Return (X, Y) of the center of cell containing provided text 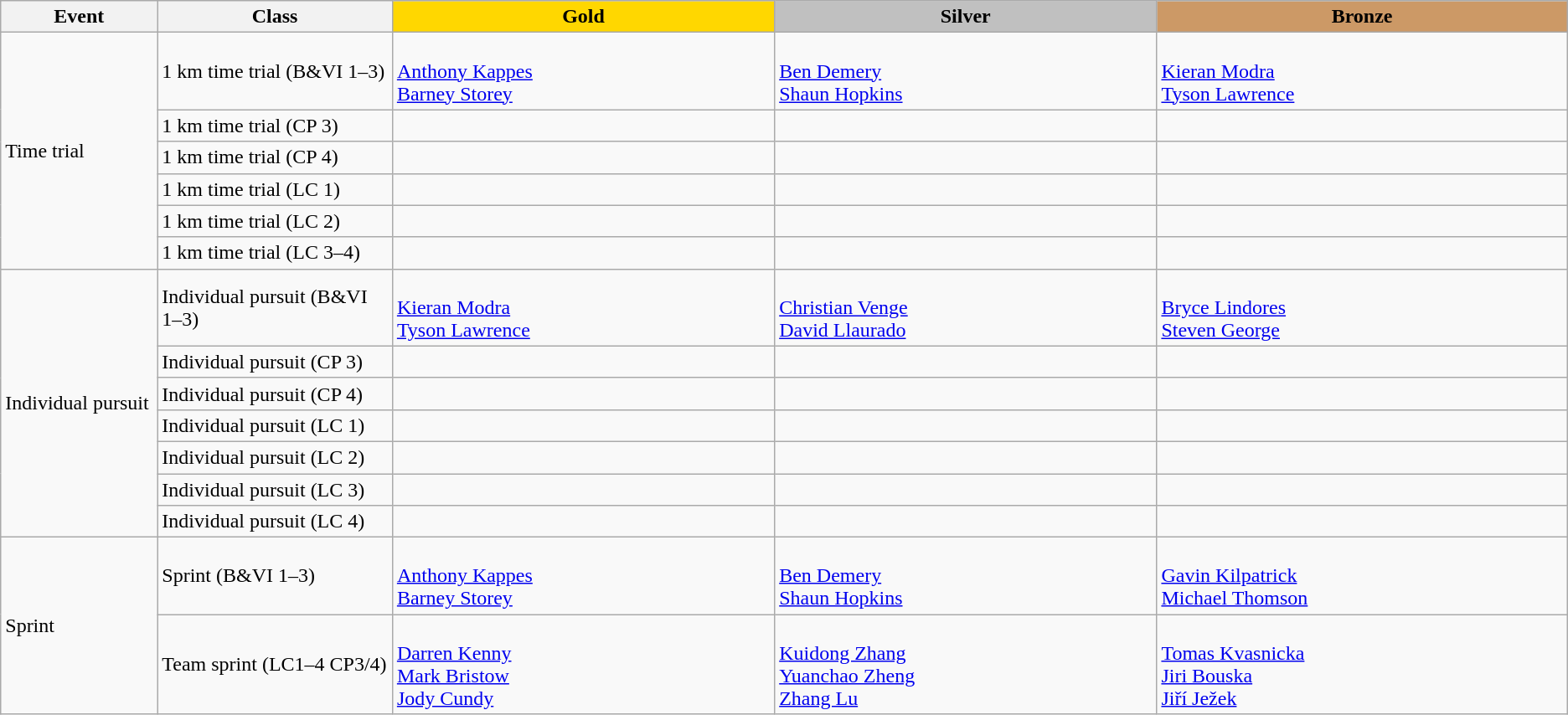
1 km time trial (CP 3) (275, 126)
Bryce Lindores Steven George (1362, 307)
Event (79, 17)
1 km time trial (LC 3–4) (275, 253)
Individual pursuit (LC 3) (275, 490)
Darren Kenny Mark Bristow Jody Cundy (583, 665)
1 km time trial (LC 2) (275, 221)
Sprint (79, 626)
Class (275, 17)
1 km time trial (CP 4) (275, 157)
Christian Venge David Llaurado (966, 307)
Bronze (1362, 17)
1 km time trial (B&VI 1–3) (275, 71)
Gavin Kilpatrick Michael Thomson (1362, 576)
Individual pursuit (LC 2) (275, 457)
Silver (966, 17)
Individual pursuit (CP 3) (275, 362)
Time trial (79, 151)
Individual pursuit (LC 4) (275, 522)
Kuidong Zhang Yuanchao Zheng Zhang Lu (966, 665)
Individual pursuit (79, 403)
Individual pursuit (LC 1) (275, 425)
Sprint (B&VI 1–3) (275, 576)
Individual pursuit (B&VI 1–3) (275, 307)
Individual pursuit (CP 4) (275, 394)
1 km time trial (LC 1) (275, 189)
Tomas Kvasnicka Jiri Bouska Jiří Ježek (1362, 665)
Gold (583, 17)
Team sprint (LC1–4 CP3/4) (275, 665)
